Locate the cell with the specified text and output its (X, Y) center coordinate. 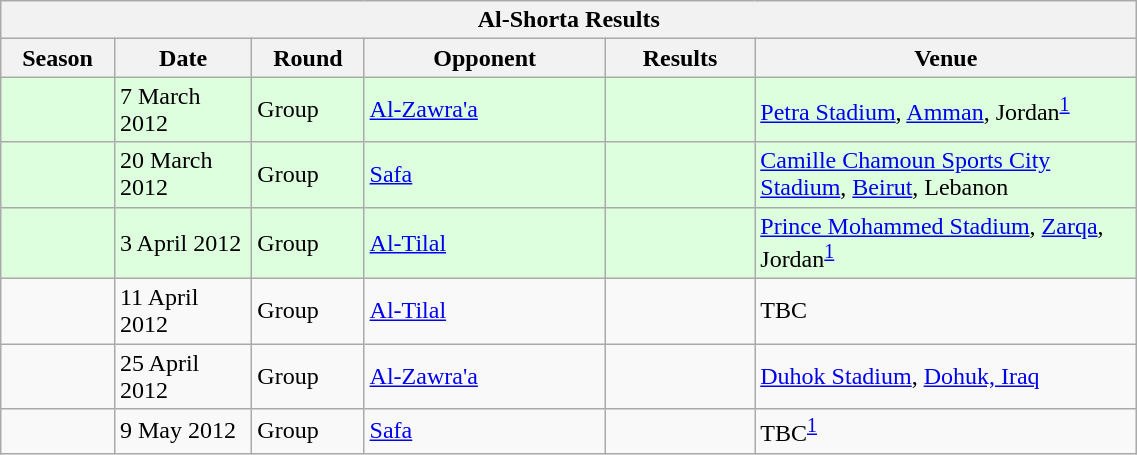
Season (58, 58)
TBC (946, 312)
Petra Stadium, Amman, Jordan1 (946, 110)
Results (680, 58)
Camille Chamoun Sports City Stadium, Beirut, Lebanon (946, 174)
Prince Mohammed Stadium, Zarqa, Jordan1 (946, 243)
Round (308, 58)
20 March 2012 (182, 174)
9 May 2012 (182, 432)
7 March 2012 (182, 110)
TBC1 (946, 432)
Venue (946, 58)
Duhok Stadium, Dohuk, Iraq (946, 376)
3 April 2012 (182, 243)
25 April 2012 (182, 376)
11 April 2012 (182, 312)
Al-Shorta Results (569, 20)
Opponent (484, 58)
Date (182, 58)
